For the text-containing cell, return its midpoint in [x, y] coordinate format. 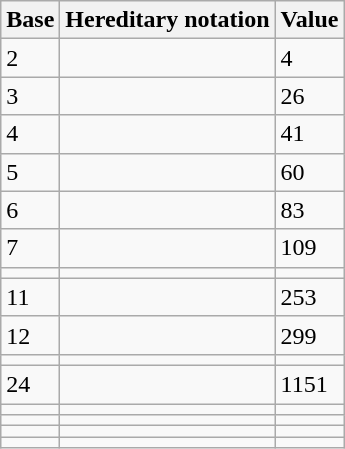
83 [310, 210]
26 [310, 96]
Base [30, 20]
7 [30, 248]
12 [30, 335]
11 [30, 297]
Value [310, 20]
253 [310, 297]
60 [310, 172]
Hereditary notation [168, 20]
3 [30, 96]
1151 [310, 384]
2 [30, 58]
109 [310, 248]
299 [310, 335]
24 [30, 384]
5 [30, 172]
41 [310, 134]
6 [30, 210]
